Capture the cell that displays the provided text and extract its (x, y) central coordinate. 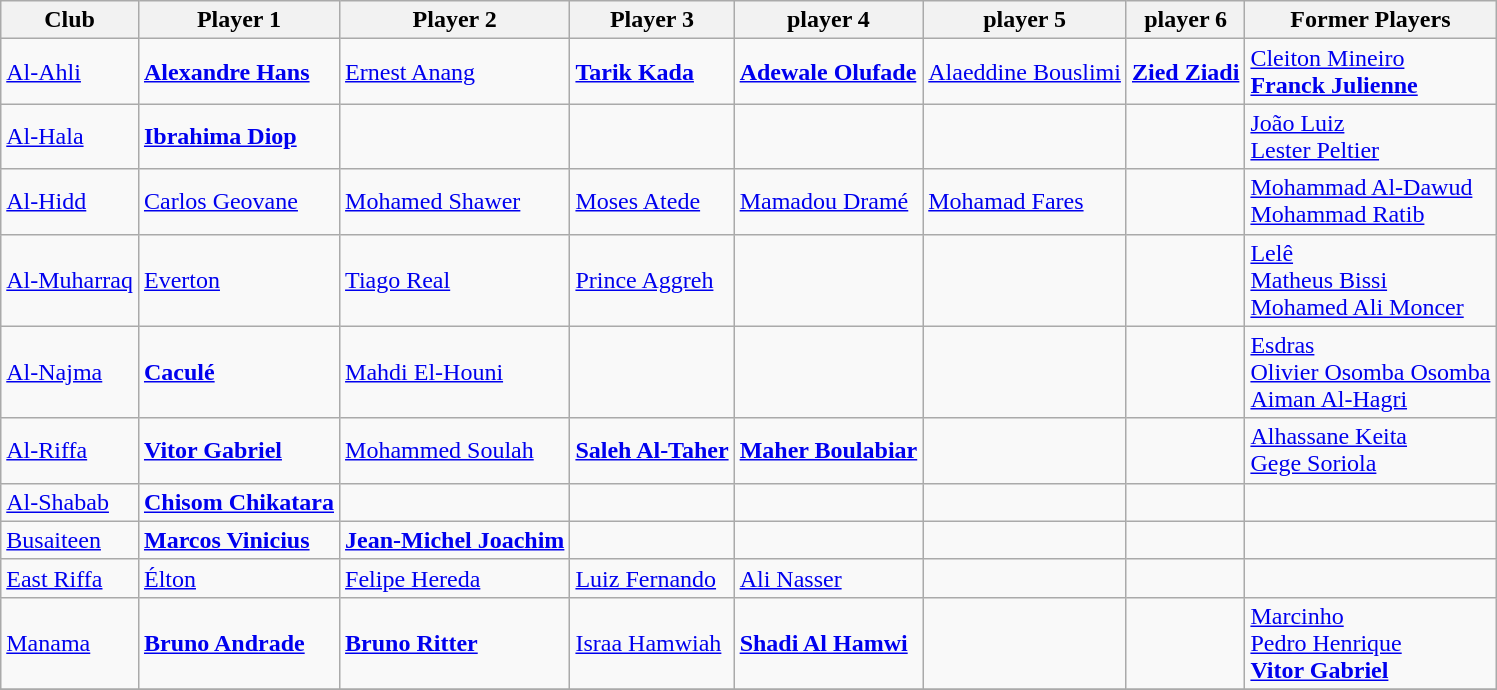
Ernest Anang (455, 72)
Felipe Hereda (455, 578)
João Luiz Lester Peltier (1370, 136)
East Riffa (70, 578)
Israa Hamwiah (652, 643)
Mohammad Al-Dawud Mohammad Ratib (1370, 202)
Al-Shabab (70, 502)
Alexandre Hans (238, 72)
Maher Boulabiar (828, 450)
Manama (70, 643)
Bruno Andrade (238, 643)
Al-Hidd (70, 202)
Club (70, 20)
Everton (238, 280)
Marcinho Pedro Henrique Vitor Gabriel (1370, 643)
Shadi Al Hamwi (828, 643)
Ibrahima Diop (238, 136)
Mamadou Dramé (828, 202)
Former Players (1370, 20)
Player 1 (238, 20)
Zied Ziadi (1185, 72)
Cleiton Mineiro Franck Julienne (1370, 72)
Mohamed Shawer (455, 202)
Marcos Vinicius (238, 540)
Adewale Olufade (828, 72)
Al-Najma (70, 372)
Prince Aggreh (652, 280)
player 5 (1025, 20)
Tiago Real (455, 280)
player 6 (1185, 20)
Al-Riffa (70, 450)
Player 2 (455, 20)
Alaeddine Bouslimi (1025, 72)
Chisom Chikatara (238, 502)
Luiz Fernando (652, 578)
Tarik Kada (652, 72)
Al-Hala (70, 136)
Busaiteen (70, 540)
Vitor Gabriel (238, 450)
Al-Ahli (70, 72)
Jean-Michel Joachim (455, 540)
Lelê Matheus Bissi Mohamed Ali Moncer (1370, 280)
Al-Muharraq (70, 280)
Carlos Geovane (238, 202)
Saleh Al-Taher (652, 450)
player 4 (828, 20)
Mohamad Fares (1025, 202)
Élton (238, 578)
Alhassane Keita Gege Soriola (1370, 450)
Mohammed Soulah (455, 450)
Bruno Ritter (455, 643)
Esdras Olivier Osomba Osomba Aiman Al-Hagri (1370, 372)
Ali Nasser (828, 578)
Caculé (238, 372)
Moses Atede (652, 202)
Player 3 (652, 20)
Mahdi El-Houni (455, 372)
